Determine the (X, Y) coordinate at the center of the cell enclosing the given text.  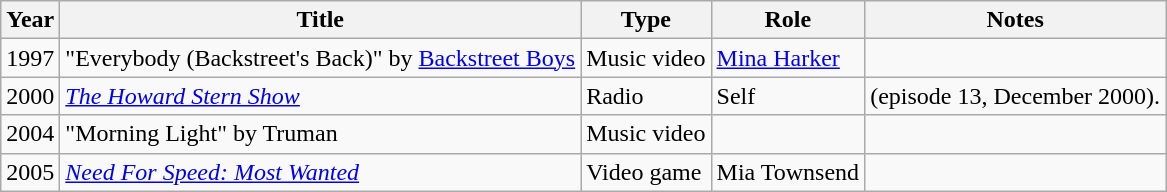
Need For Speed: Most Wanted (320, 172)
"Everybody (Backstreet's Back)" by Backstreet Boys (320, 58)
1997 (30, 58)
2000 (30, 96)
Notes (1016, 20)
(episode 13, December 2000). (1016, 96)
Self (788, 96)
Mina Harker (788, 58)
Radio (646, 96)
Role (788, 20)
2004 (30, 134)
Mia Townsend (788, 172)
Title (320, 20)
Year (30, 20)
2005 (30, 172)
Video game (646, 172)
The Howard Stern Show (320, 96)
"Morning Light" by Truman (320, 134)
Type (646, 20)
